Capture the cell that displays the provided text and extract its [x, y] central coordinate. 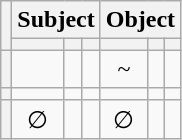
Subject [56, 20]
~ [124, 69]
Object [140, 20]
